Identify which cell holds the provided text, then report its (x, y) central coordinate. 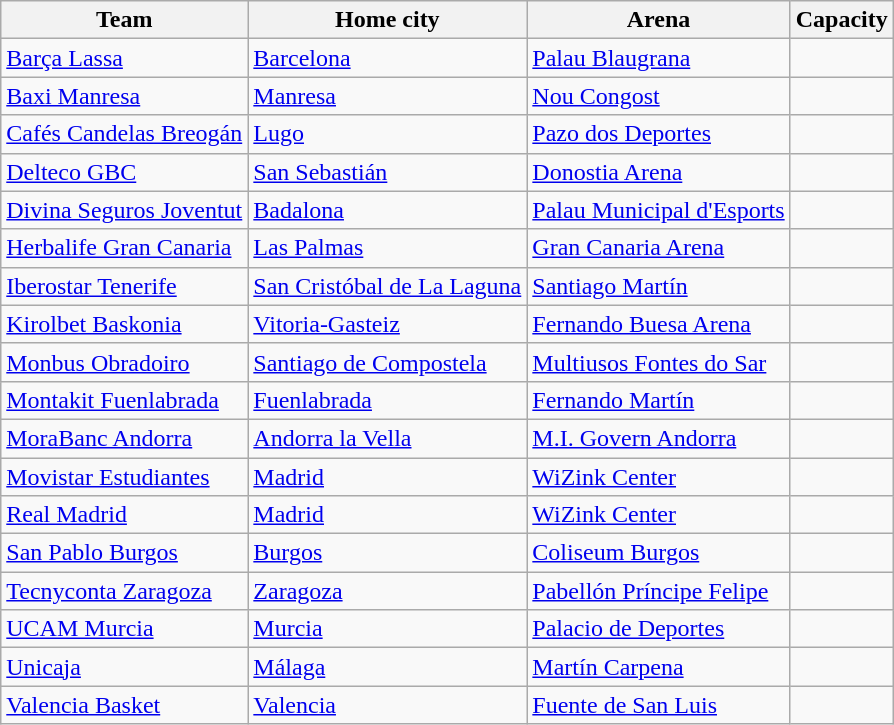
Divina Seguros Joventut (124, 210)
Zaragoza (388, 591)
Palacio de Deportes (658, 629)
Movistar Estudiantes (124, 477)
Coliseum Burgos (658, 553)
Cafés Candelas Breogán (124, 134)
MoraBanc Andorra (124, 438)
Palau Municipal d'Esports (658, 210)
Valencia (388, 705)
Badalona (388, 210)
Palau Blaugrana (658, 58)
Donostia Arena (658, 172)
Herbalife Gran Canaria (124, 248)
Lugo (388, 134)
Vitoria-Gasteiz (388, 324)
Barça Lassa (124, 58)
Unicaja (124, 667)
Monbus Obradoiro (124, 362)
Valencia Basket (124, 705)
Kirolbet Baskonia (124, 324)
Fernando Martín (658, 400)
Gran Canaria Arena (658, 248)
Santiago Martín (658, 286)
Real Madrid (124, 515)
Murcia (388, 629)
San Sebastián (388, 172)
Arena (658, 20)
Málaga (388, 667)
Fuente de San Luis (658, 705)
Home city (388, 20)
Team (124, 20)
Manresa (388, 96)
Montakit Fuenlabrada (124, 400)
Iberostar Tenerife (124, 286)
San Cristóbal de La Laguna (388, 286)
UCAM Murcia (124, 629)
Nou Congost (658, 96)
Andorra la Vella (388, 438)
M.I. Govern Andorra (658, 438)
Santiago de Compostela (388, 362)
Fuenlabrada (388, 400)
Fernando Buesa Arena (658, 324)
Burgos (388, 553)
Capacity (842, 20)
Las Palmas (388, 248)
Baxi Manresa (124, 96)
Pabellón Príncipe Felipe (658, 591)
Pazo dos Deportes (658, 134)
Barcelona (388, 58)
Delteco GBC (124, 172)
Multiusos Fontes do Sar (658, 362)
San Pablo Burgos (124, 553)
Tecnyconta Zaragoza (124, 591)
Martín Carpena (658, 667)
